Find where the given text appears and provide that cell's center as (x, y) coordinate. 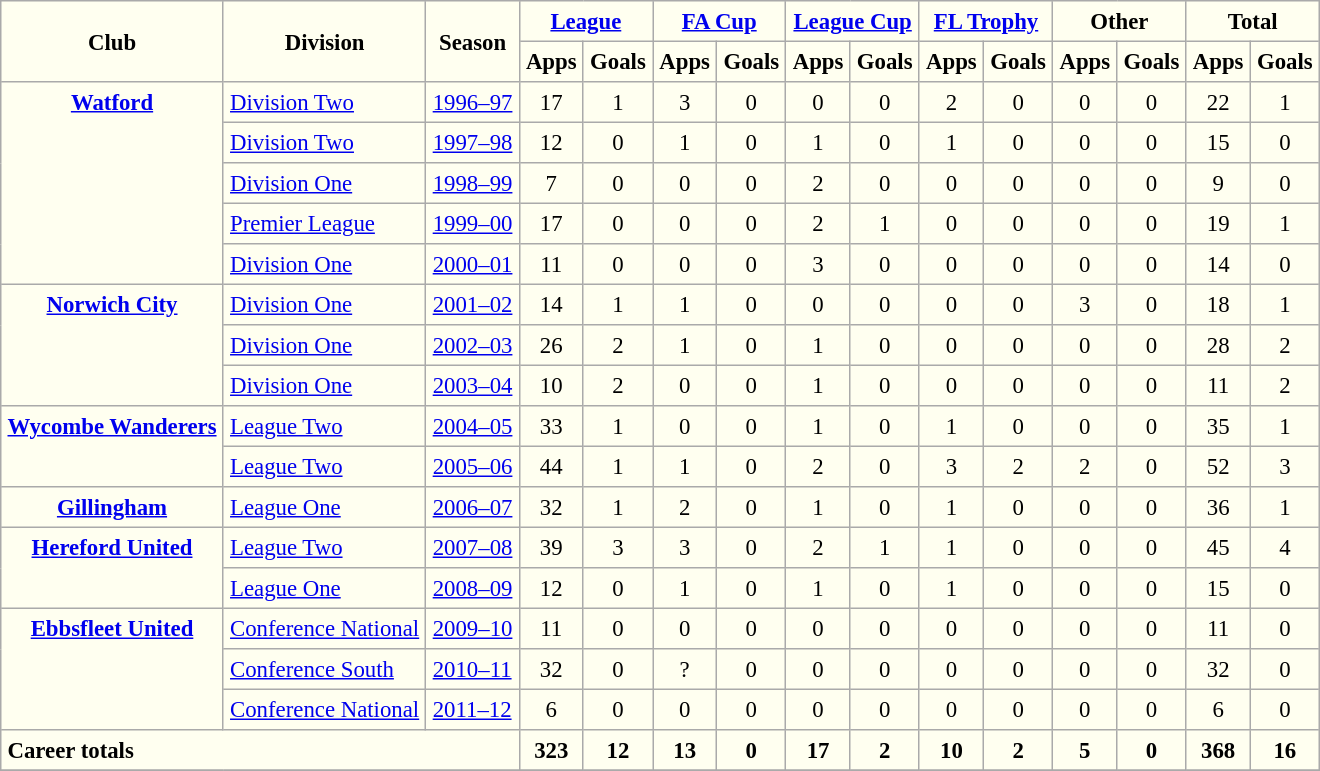
League (586, 21)
16 (1284, 750)
Total (1252, 21)
Career totals (260, 750)
19 (1218, 223)
26 (551, 345)
2002–03 (472, 345)
28 (1218, 345)
2010–11 (472, 669)
2006–07 (472, 507)
2000–01 (472, 264)
2008–09 (472, 588)
2003–04 (472, 385)
33 (551, 426)
FL Trophy (986, 21)
Division (324, 42)
League Cup (852, 21)
2011–12 (472, 709)
52 (1218, 466)
Other (1120, 21)
Club (112, 42)
1996–97 (472, 102)
Season (472, 42)
2004–05 (472, 426)
? (685, 669)
1997–98 (472, 142)
22 (1218, 102)
Ebbsfleet United (112, 669)
Premier League (324, 223)
7 (551, 183)
368 (1218, 750)
45 (1218, 547)
4 (1284, 547)
323 (551, 750)
1998–99 (472, 183)
5 (1085, 750)
Norwich City (112, 345)
2007–08 (472, 547)
2005–06 (472, 466)
18 (1218, 304)
36 (1218, 507)
2001–02 (472, 304)
FA Cup (720, 21)
39 (551, 547)
13 (685, 750)
Wycombe Wanderers (112, 446)
Conference South (324, 669)
Hereford United (112, 568)
2009–10 (472, 628)
Watford (112, 183)
9 (1218, 183)
1999–00 (472, 223)
44 (551, 466)
35 (1218, 426)
Gillingham (112, 507)
